Scan for the cell matching the given text and deliver its [X, Y] coordinate at center. 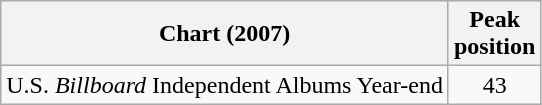
Peakposition [494, 34]
U.S. Billboard Independent Albums Year-end [225, 85]
43 [494, 85]
Chart (2007) [225, 34]
